Return (X, Y) of the center of cell containing provided text 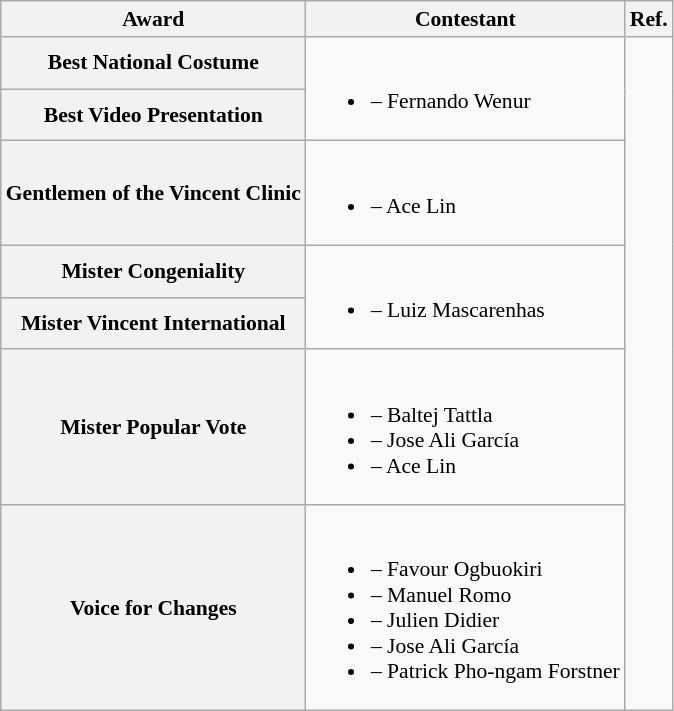
– Ace Lin (466, 193)
Mister Vincent International (154, 324)
Mister Congeniality (154, 271)
– Luiz Mascarenhas (466, 297)
– Fernando Wenur (466, 89)
– Baltej Tattla – Jose Ali García – Ace Lin (466, 428)
Voice for Changes (154, 608)
Mister Popular Vote (154, 428)
Best National Costume (154, 63)
Contestant (466, 19)
Award (154, 19)
Best Video Presentation (154, 115)
Ref. (649, 19)
– Favour Ogbuokiri – Manuel Romo – Julien Didier – Jose Ali García – Patrick Pho-ngam Forstner (466, 608)
Gentlemen of the Vincent Clinic (154, 193)
